Detect which cell encompasses the target text, then output its [X, Y] center coordinate. 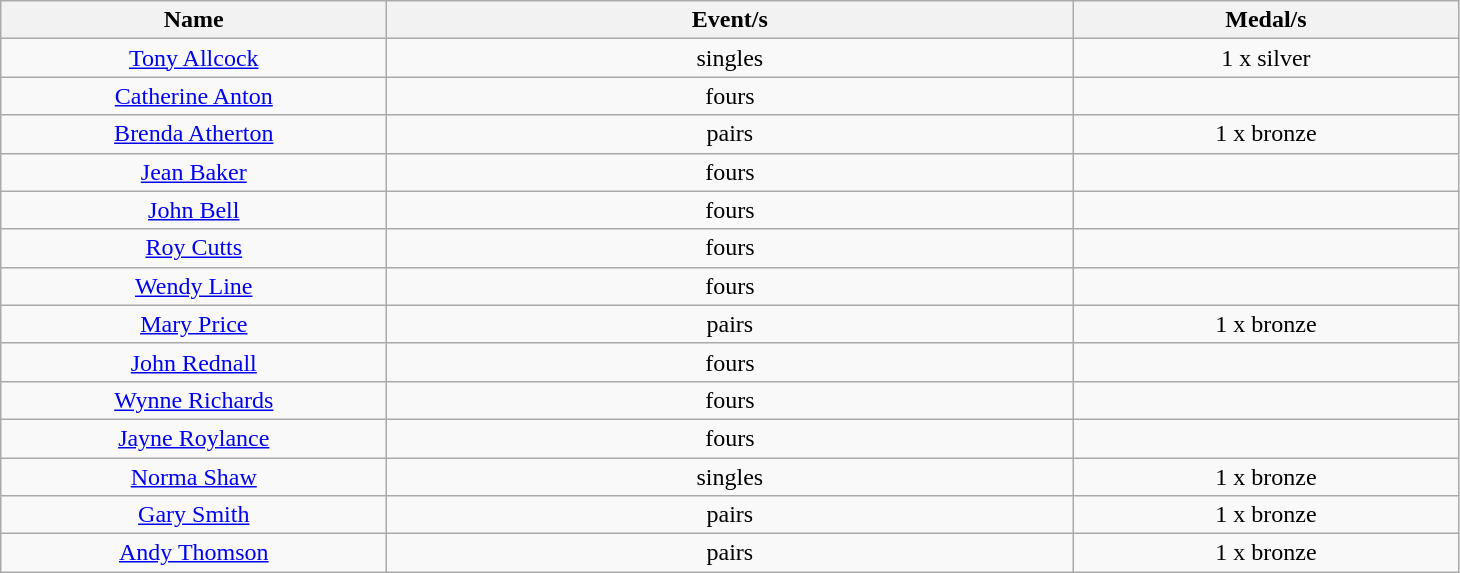
Event/s [730, 20]
John Rednall [194, 362]
Andy Thomson [194, 553]
1 x silver [1266, 58]
Name [194, 20]
John Bell [194, 210]
Wendy Line [194, 286]
Norma Shaw [194, 477]
Brenda Atherton [194, 134]
Jean Baker [194, 172]
Tony Allcock [194, 58]
Jayne Roylance [194, 438]
Wynne Richards [194, 400]
Gary Smith [194, 515]
Catherine Anton [194, 96]
Mary Price [194, 324]
Medal/s [1266, 20]
Roy Cutts [194, 248]
